Output the (x, y) coordinate of the center of the cell containing the given text.  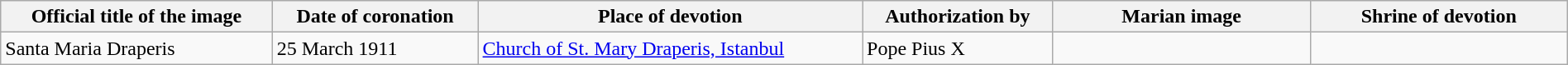
Official title of the image (136, 17)
Authorization by (958, 17)
Santa Maria Draperis (136, 48)
Marian image (1181, 17)
Pope Pius X (958, 48)
Shrine of devotion (1439, 17)
Church of St. Mary Draperis, Istanbul (670, 48)
25 March 1911 (375, 48)
Place of devotion (670, 17)
Date of coronation (375, 17)
